Provide the (X, Y) coordinate of the cell's center where the given text is located.  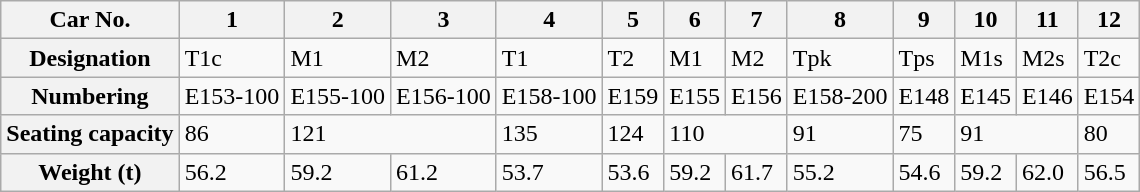
11 (1047, 20)
61.7 (757, 172)
53.6 (633, 172)
62.0 (1047, 172)
E154 (1109, 96)
Weight (t) (90, 172)
Designation (90, 58)
E148 (924, 96)
2 (338, 20)
110 (726, 134)
E145 (986, 96)
Numbering (90, 96)
Tps (924, 58)
E159 (633, 96)
T2c (1109, 58)
80 (1109, 134)
E158-200 (840, 96)
3 (444, 20)
E155-100 (338, 96)
56.2 (232, 172)
E158-100 (549, 96)
E146 (1047, 96)
M1s (986, 58)
6 (695, 20)
5 (633, 20)
121 (390, 134)
8 (840, 20)
E156 (757, 96)
T2 (633, 58)
86 (232, 134)
10 (986, 20)
T1 (549, 58)
E156-100 (444, 96)
1 (232, 20)
124 (633, 134)
55.2 (840, 172)
4 (549, 20)
7 (757, 20)
12 (1109, 20)
T1c (232, 58)
75 (924, 134)
M2s (1047, 58)
Tpk (840, 58)
Car No. (90, 20)
61.2 (444, 172)
54.6 (924, 172)
9 (924, 20)
E153-100 (232, 96)
56.5 (1109, 172)
53.7 (549, 172)
Seating capacity (90, 134)
E155 (695, 96)
135 (549, 134)
